Search for the cell housing the specified text and yield its (x, y) center coordinate. 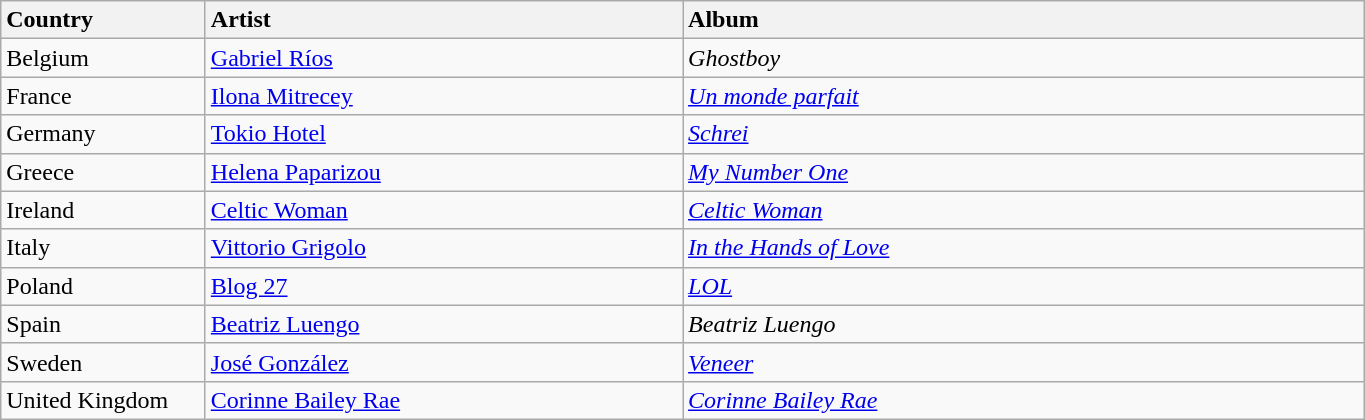
Ilona Mitrecey (444, 96)
Poland (104, 286)
My Number One (1024, 172)
Schrei (1024, 134)
Gabriel Ríos (444, 58)
Artist (444, 20)
Spain (104, 324)
Album (1024, 20)
United Kingdom (104, 400)
Germany (104, 134)
Ghostboy (1024, 58)
Ireland (104, 210)
Vittorio Grigolo (444, 248)
In the Hands of Love (1024, 248)
Veneer (1024, 362)
Sweden (104, 362)
France (104, 96)
Belgium (104, 58)
Italy (104, 248)
Country (104, 20)
Tokio Hotel (444, 134)
Blog 27 (444, 286)
Un monde parfait (1024, 96)
José González (444, 362)
Greece (104, 172)
LOL (1024, 286)
Helena Paparizou (444, 172)
